Locate the cell with the specified text and output its (X, Y) center coordinate. 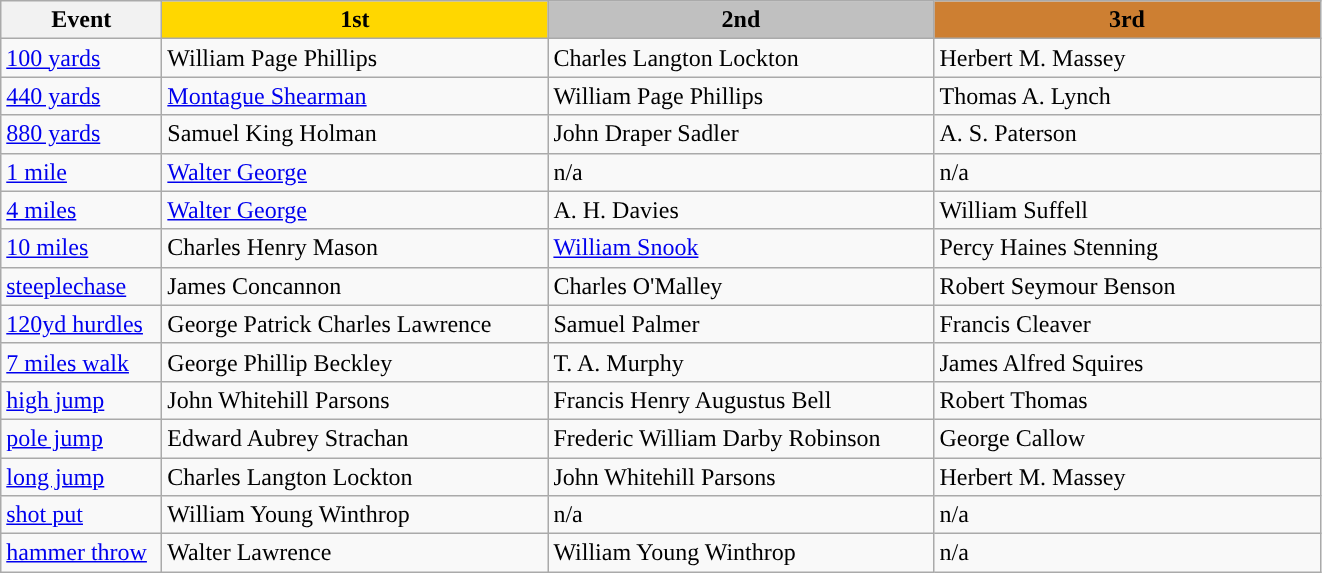
Edward Aubrey Strachan (355, 438)
10 miles (82, 248)
100 yards (82, 58)
James Concannon (355, 286)
Montague Shearman (355, 96)
long jump (82, 477)
4 miles (82, 210)
George Patrick Charles Lawrence (355, 324)
Robert Seymour Benson (1127, 286)
pole jump (82, 438)
Event (82, 20)
Charles O'Malley (741, 286)
Robert Thomas (1127, 400)
Percy Haines Stenning (1127, 248)
7 miles walk (82, 362)
440 yards (82, 96)
2nd (741, 20)
1 mile (82, 172)
T. A. Murphy (741, 362)
A. H. Davies (741, 210)
high jump (82, 400)
George Callow (1127, 438)
880 yards (82, 134)
shot put (82, 515)
120yd hurdles (82, 324)
William Suffell (1127, 210)
Francis Henry Augustus Bell (741, 400)
John Draper Sadler (741, 134)
Samuel Palmer (741, 324)
Samuel King Holman (355, 134)
steeplechase (82, 286)
hammer throw (82, 553)
William Snook (741, 248)
A. S. Paterson (1127, 134)
James Alfred Squires (1127, 362)
Thomas A. Lynch (1127, 96)
3rd (1127, 20)
George Phillip Beckley (355, 362)
Charles Henry Mason (355, 248)
Walter Lawrence (355, 553)
1st (355, 20)
Francis Cleaver (1127, 324)
Frederic William Darby Robinson (741, 438)
